Identify which cell holds the provided text, then report its [X, Y] central coordinate. 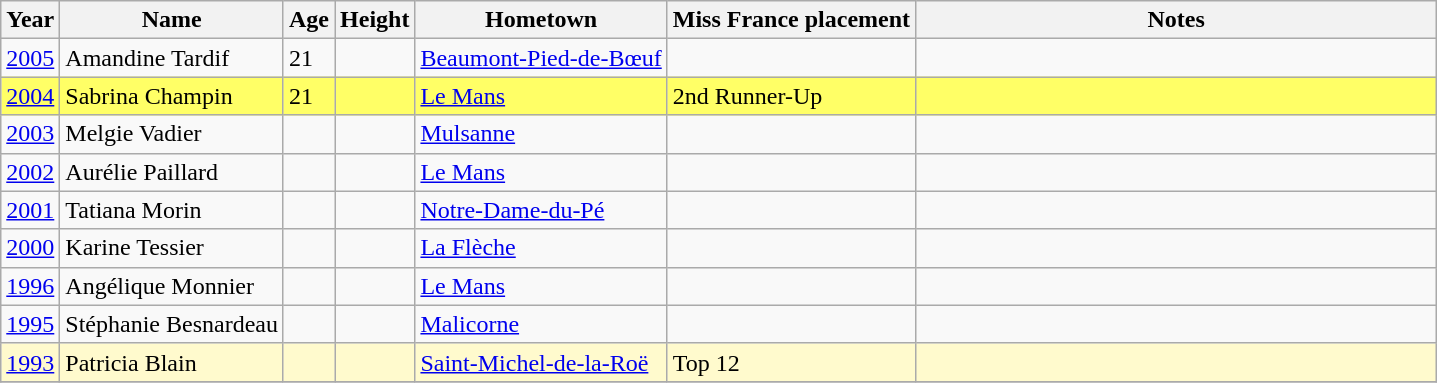
Top 12 [791, 362]
Melgie Vadier [172, 134]
Saint-Michel-de-la-Roë [541, 362]
Karine Tessier [172, 248]
2000 [30, 248]
Notre-Dame-du-Pé [541, 210]
Tatiana Morin [172, 210]
Patricia Blain [172, 362]
1995 [30, 324]
Miss France placement [791, 20]
Year [30, 20]
Malicorne [541, 324]
Sabrina Champin [172, 96]
2005 [30, 58]
Age [308, 20]
Aurélie Paillard [172, 172]
2004 [30, 96]
1996 [30, 286]
2003 [30, 134]
Hometown [541, 20]
1993 [30, 362]
Height [375, 20]
Name [172, 20]
2nd Runner-Up [791, 96]
Mulsanne [541, 134]
Beaumont-Pied-de-Bœuf [541, 58]
2001 [30, 210]
Amandine Tardif [172, 58]
La Flèche [541, 248]
2002 [30, 172]
Angélique Monnier [172, 286]
Notes [1176, 20]
Stéphanie Besnardeau [172, 324]
